For the text-containing cell, return its midpoint in [X, Y] coordinate format. 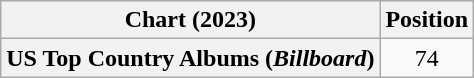
Position [427, 20]
US Top Country Albums (Billboard) [190, 58]
74 [427, 58]
Chart (2023) [190, 20]
